Detect which cell encompasses the target text, then output its (x, y) center coordinate. 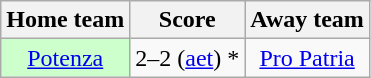
Potenza (66, 58)
Score (188, 20)
2–2 (aet) * (188, 58)
Home team (66, 20)
Away team (308, 20)
Pro Patria (308, 58)
